From the cell containing the given text, extract its center point as (X, Y) coordinate. 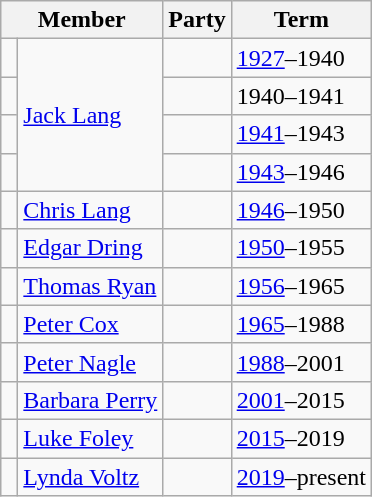
Jack Lang (90, 115)
1950–1955 (301, 248)
Term (301, 20)
2001–2015 (301, 400)
2019–present (301, 477)
Chris Lang (90, 210)
Member (82, 20)
Peter Nagle (90, 362)
Luke Foley (90, 438)
1946–1950 (301, 210)
1927–1940 (301, 58)
1940–1941 (301, 96)
1956–1965 (301, 286)
Thomas Ryan (90, 286)
1941–1943 (301, 134)
Peter Cox (90, 324)
2015–2019 (301, 438)
Edgar Dring (90, 248)
1965–1988 (301, 324)
1988–2001 (301, 362)
1943–1946 (301, 172)
Barbara Perry (90, 400)
Party (197, 20)
Lynda Voltz (90, 477)
